Provide the (x, y) coordinate of the cell's center where the given text is located.  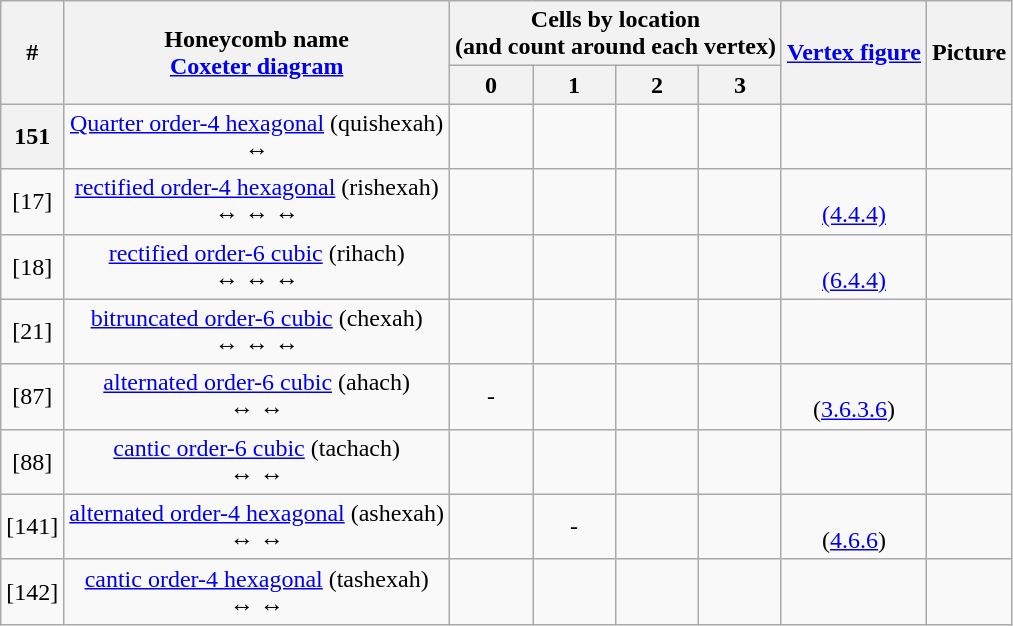
# (32, 52)
rectified order-4 hexagonal (rishexah) ↔ ↔ ↔ (257, 202)
[87] (32, 396)
[142] (32, 592)
0 (492, 85)
Quarter order-4 hexagonal (quishexah) ↔ (257, 136)
2 (656, 85)
[141] (32, 526)
3 (740, 85)
151 (32, 136)
(6.4.4) (854, 266)
[17] (32, 202)
Honeycomb nameCoxeter diagram (257, 52)
alternated order-4 hexagonal (ashexah) ↔ ↔ (257, 526)
cantic order-4 hexagonal (tashexah) ↔ ↔ (257, 592)
(4.4.4) (854, 202)
cantic order-6 cubic (tachach) ↔ ↔ (257, 462)
1 (574, 85)
Vertex figure (854, 52)
(4.6.6) (854, 526)
Picture (970, 52)
[21] (32, 332)
(3.6.3.6) (854, 396)
alternated order-6 cubic (ahach) ↔ ↔ (257, 396)
rectified order-6 cubic (rihach) ↔ ↔ ↔ (257, 266)
Cells by location(and count around each vertex) (616, 34)
[18] (32, 266)
bitruncated order-6 cubic (chexah) ↔ ↔ ↔ (257, 332)
[88] (32, 462)
